Return the (x, y) coordinate for the center point of the cell that contains the specified text.  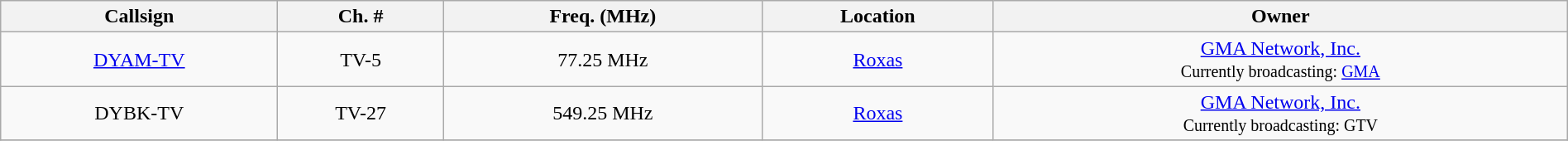
Location (877, 17)
Ch. # (361, 17)
77.25 MHz (602, 60)
Callsign (139, 17)
TV-27 (361, 113)
549.25 MHz (602, 113)
GMA Network, Inc.Currently broadcasting: GMA (1280, 60)
TV-5 (361, 60)
Freq. (MHz) (602, 17)
DYAM-TV (139, 60)
Owner (1280, 17)
GMA Network, Inc.Currently broadcasting: GTV (1280, 113)
DYBK-TV (139, 113)
